Pinpoint the cell where the given text exists, returning its [X, Y] midpoint coordinate. 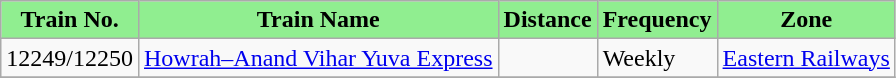
Distance [548, 20]
Train No. [70, 20]
Train Name [318, 20]
Howrah–Anand Vihar Yuva Express [318, 58]
12249/12250 [70, 58]
Eastern Railways [806, 58]
Frequency [657, 20]
Weekly [657, 58]
Zone [806, 20]
